Capture the cell that displays the provided text and extract its (x, y) central coordinate. 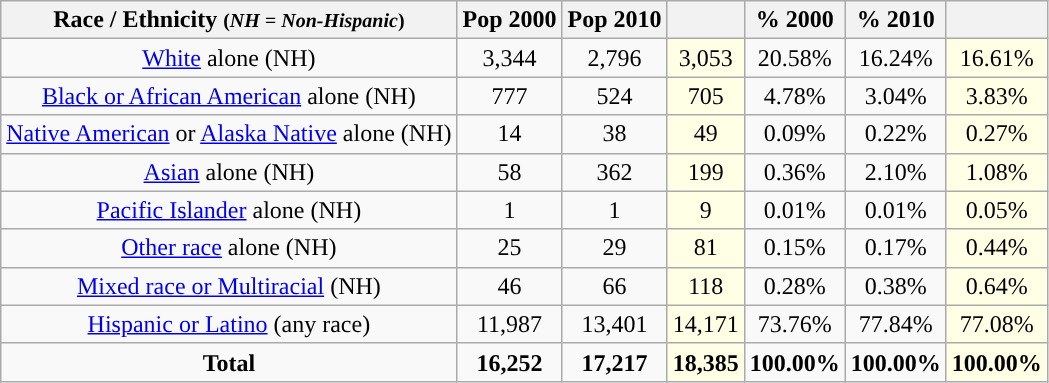
58 (510, 172)
0.27% (996, 134)
3,053 (706, 58)
49 (706, 134)
118 (706, 286)
0.38% (896, 286)
Other race alone (NH) (229, 248)
77.08% (996, 324)
81 (706, 248)
199 (706, 172)
Hispanic or Latino (any race) (229, 324)
16.24% (896, 58)
Total (229, 362)
0.28% (794, 286)
Race / Ethnicity (NH = Non-Hispanic) (229, 20)
Pop 2010 (614, 20)
14 (510, 134)
29 (614, 248)
16,252 (510, 362)
18,385 (706, 362)
1.08% (996, 172)
0.36% (794, 172)
Mixed race or Multiracial (NH) (229, 286)
Native American or Alaska Native alone (NH) (229, 134)
11,987 (510, 324)
20.58% (794, 58)
777 (510, 96)
46 (510, 286)
14,171 (706, 324)
38 (614, 134)
66 (614, 286)
2,796 (614, 58)
0.22% (896, 134)
0.09% (794, 134)
3,344 (510, 58)
16.61% (996, 58)
25 (510, 248)
17,217 (614, 362)
Asian alone (NH) (229, 172)
77.84% (896, 324)
3.83% (996, 96)
0.15% (794, 248)
4.78% (794, 96)
Pacific Islander alone (NH) (229, 210)
362 (614, 172)
White alone (NH) (229, 58)
13,401 (614, 324)
9 (706, 210)
0.44% (996, 248)
0.05% (996, 210)
0.17% (896, 248)
3.04% (896, 96)
0.64% (996, 286)
% 2010 (896, 20)
2.10% (896, 172)
705 (706, 96)
73.76% (794, 324)
Black or African American alone (NH) (229, 96)
% 2000 (794, 20)
Pop 2000 (510, 20)
524 (614, 96)
